Detect which cell encompasses the target text, then output its [X, Y] center coordinate. 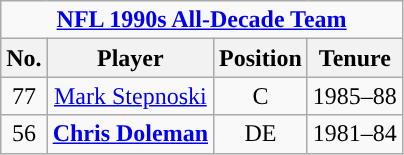
56 [24, 134]
77 [24, 96]
1985–88 [354, 96]
No. [24, 58]
Mark Stepnoski [130, 96]
Tenure [354, 58]
NFL 1990s All-Decade Team [202, 20]
DE [261, 134]
Player [130, 58]
1981–84 [354, 134]
Position [261, 58]
Chris Doleman [130, 134]
C [261, 96]
